Locate the cell with the specified text and output its [x, y] center coordinate. 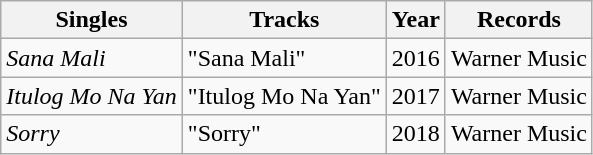
"Sorry" [284, 134]
Tracks [284, 20]
Records [518, 20]
Year [416, 20]
Sorry [92, 134]
Itulog Mo Na Yan [92, 96]
Sana Mali [92, 58]
2016 [416, 58]
Singles [92, 20]
2017 [416, 96]
2018 [416, 134]
"Itulog Mo Na Yan" [284, 96]
"Sana Mali" [284, 58]
